Scan for the cell matching the given text and deliver its (X, Y) coordinate at center. 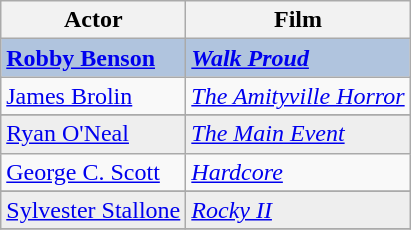
Sylvester Stallone (94, 210)
George C. Scott (94, 172)
Hardcore (298, 172)
Robby Benson (94, 58)
James Brolin (94, 96)
The Amityville Horror (298, 96)
Ryan O'Neal (94, 134)
Actor (94, 20)
Walk Proud (298, 58)
The Main Event (298, 134)
Film (298, 20)
Rocky II (298, 210)
